Detect which cell encompasses the target text, then output its (X, Y) center coordinate. 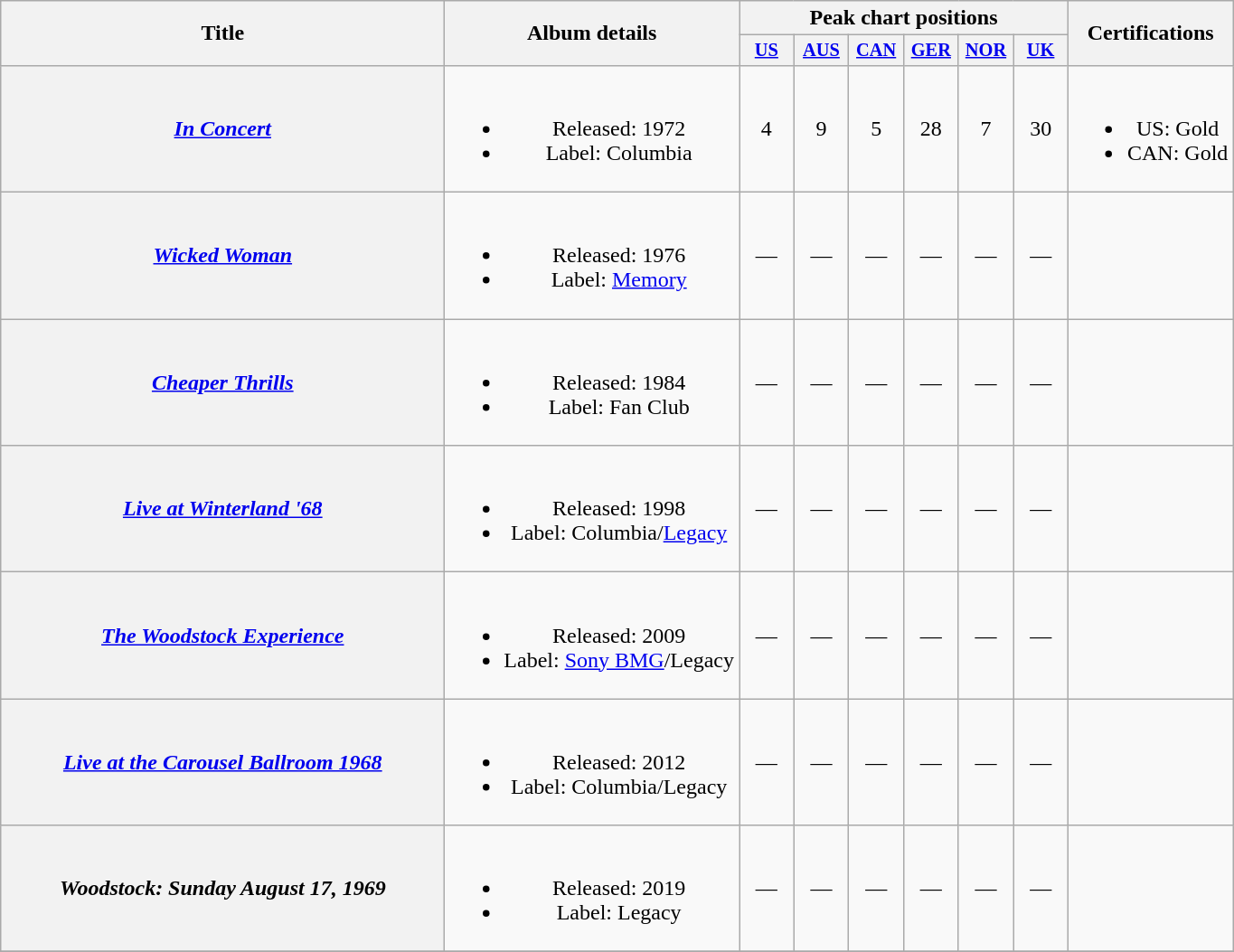
Released: 1998Label: Columbia/Legacy (592, 509)
US (767, 51)
Released: 2019Label: Legacy (592, 889)
Released: 1976Label: Memory (592, 256)
Released: 2009Label: Sony BMG/Legacy (592, 636)
GER (931, 51)
Title (222, 33)
US: GoldCAN: Gold (1150, 128)
Live at Winterland '68 (222, 509)
Album details (592, 33)
NOR (985, 51)
Certifications (1150, 33)
30 (1041, 128)
9 (821, 128)
Live at the Carousel Ballroom 1968 (222, 762)
AUS (821, 51)
Cheaper Thrills (222, 382)
Released: 2012Label: Columbia/Legacy (592, 762)
Released: 1972Label: Columbia (592, 128)
Released: 1984Label: Fan Club (592, 382)
CAN (877, 51)
Woodstock: Sunday August 17, 1969 (222, 889)
Wicked Woman (222, 256)
In Concert (222, 128)
28 (931, 128)
Peak chart positions (904, 18)
UK (1041, 51)
The Woodstock Experience (222, 636)
4 (767, 128)
7 (985, 128)
5 (877, 128)
